Identify which cell holds the provided text, then report its (X, Y) central coordinate. 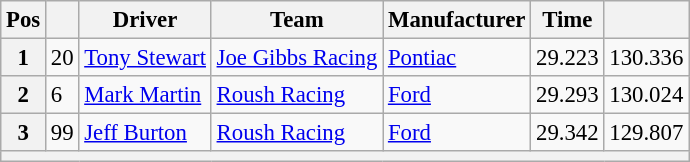
3 (24, 133)
29.342 (568, 133)
99 (62, 133)
130.024 (646, 95)
6 (62, 95)
Tony Stewart (145, 58)
Manufacturer (457, 20)
29.223 (568, 58)
Mark Martin (145, 95)
2 (24, 95)
Pontiac (457, 58)
130.336 (646, 58)
Joe Gibbs Racing (296, 58)
129.807 (646, 133)
Jeff Burton (145, 133)
20 (62, 58)
Team (296, 20)
Pos (24, 20)
1 (24, 58)
Driver (145, 20)
29.293 (568, 95)
Time (568, 20)
